Search for the cell housing the specified text and yield its (X, Y) center coordinate. 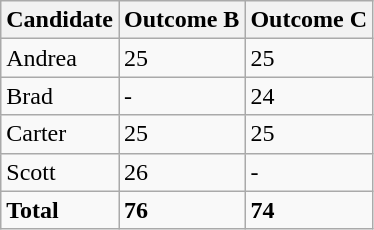
Outcome B (181, 20)
24 (309, 96)
Andrea (60, 58)
74 (309, 210)
76 (181, 210)
Outcome C (309, 20)
Candidate (60, 20)
26 (181, 172)
Brad (60, 96)
Total (60, 210)
Carter (60, 134)
Scott (60, 172)
